Capture the cell that displays the provided text and extract its (x, y) central coordinate. 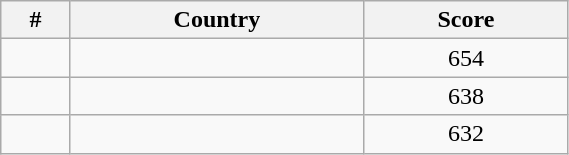
# (36, 20)
Score (466, 20)
638 (466, 96)
Country (217, 20)
654 (466, 58)
632 (466, 134)
